Output the (x, y) coordinate of the center of the cell containing the given text.  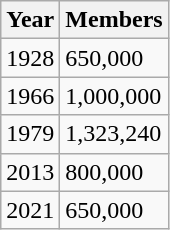
2013 (30, 172)
1966 (30, 96)
1,000,000 (114, 96)
1928 (30, 58)
800,000 (114, 172)
1,323,240 (114, 134)
2021 (30, 210)
Year (30, 20)
1979 (30, 134)
Members (114, 20)
